Capture the cell that displays the provided text and extract its [x, y] central coordinate. 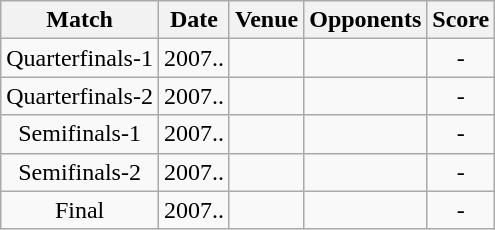
Opponents [366, 20]
Semifinals-1 [80, 134]
Score [461, 20]
Match [80, 20]
Date [194, 20]
Final [80, 210]
Semifinals-2 [80, 172]
Quarterfinals-1 [80, 58]
Quarterfinals-2 [80, 96]
Venue [266, 20]
